From the cell containing the given text, extract its center point as (X, Y) coordinate. 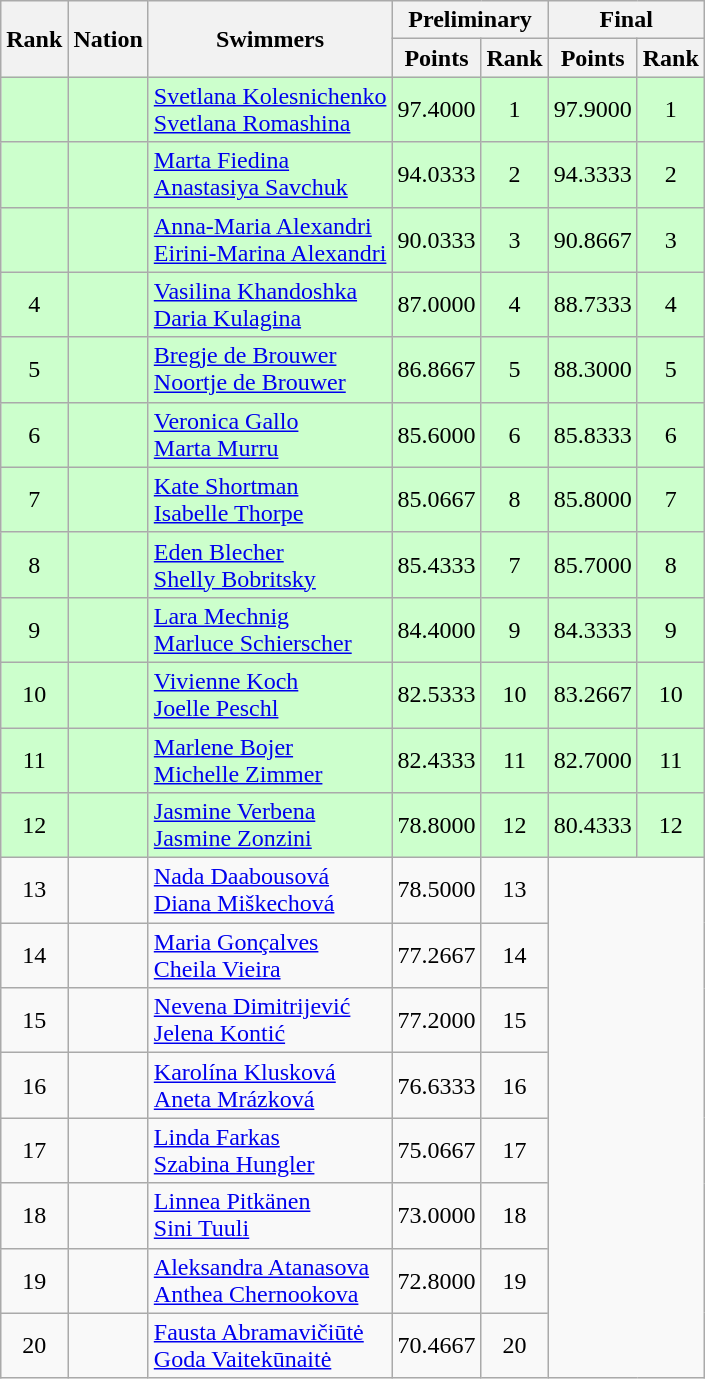
85.8333 (592, 434)
88.3000 (592, 370)
82.5333 (436, 694)
85.8000 (592, 500)
85.0667 (436, 500)
Linda FarkasSzabina Hungler (270, 1150)
70.4667 (436, 1346)
Preliminary (470, 20)
83.2667 (592, 694)
Nevena DimitrijevićJelena Kontić (270, 1020)
94.0333 (436, 174)
Vivienne KochJoelle Peschl (270, 694)
Marta FiedinaAnastasiya Savchuk (270, 174)
80.4333 (592, 826)
Karolína KluskováAneta Mrázková (270, 1086)
86.8667 (436, 370)
77.2000 (436, 1020)
77.2667 (436, 956)
Lara MechnigMarluce Schierscher (270, 630)
90.0333 (436, 240)
Kate ShortmanIsabelle Thorpe (270, 500)
Bregje de BrouwerNoortje de Brouwer (270, 370)
90.8667 (592, 240)
97.9000 (592, 110)
84.3333 (592, 630)
85.7000 (592, 564)
Swimmers (270, 39)
Final (626, 20)
85.4333 (436, 564)
88.7333 (592, 304)
Svetlana KolesnichenkoSvetlana Romashina (270, 110)
Anna-Maria AlexandriEirini-Marina Alexandri (270, 240)
Fausta AbramavičiūtėGoda Vaitekūnaitė (270, 1346)
82.7000 (592, 760)
Jasmine VerbenaJasmine Zonzini (270, 826)
78.5000 (436, 890)
85.6000 (436, 434)
Maria GonçalvesCheila Vieira (270, 956)
Linnea PitkänenSini Tuuli (270, 1216)
78.8000 (436, 826)
94.3333 (592, 174)
73.0000 (436, 1216)
Eden BlecherShelly Bobritsky (270, 564)
Nation (108, 39)
87.0000 (436, 304)
Aleksandra AtanasovaAnthea Chernookova (270, 1280)
76.6333 (436, 1086)
84.4000 (436, 630)
75.0667 (436, 1150)
Nada DaabousováDiana Miškechová (270, 890)
82.4333 (436, 760)
72.8000 (436, 1280)
97.4000 (436, 110)
Veronica GalloMarta Murru (270, 434)
Marlene BojerMichelle Zimmer (270, 760)
Vasilina KhandoshkaDaria Kulagina (270, 304)
